Detect which cell encompasses the target text, then output its [x, y] center coordinate. 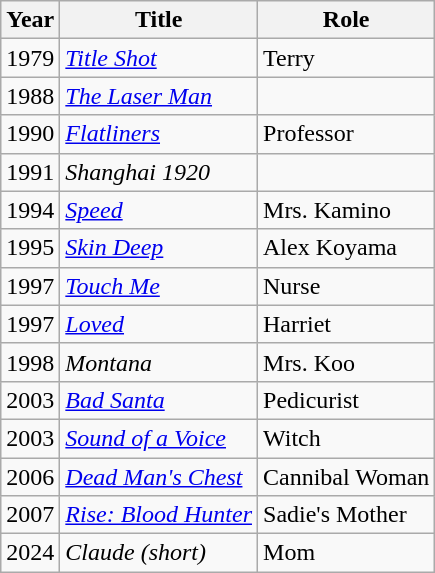
Cannibal Woman [346, 477]
1994 [30, 210]
Mrs. Koo [346, 362]
Skin Deep [159, 248]
1995 [30, 248]
Professor [346, 134]
Loved [159, 324]
Alex Koyama [346, 248]
Rise: Blood Hunter [159, 515]
Title [159, 20]
Terry [346, 58]
Mom [346, 553]
Title Shot [159, 58]
1990 [30, 134]
Shanghai 1920 [159, 172]
Harriet [346, 324]
2006 [30, 477]
Sound of a Voice [159, 438]
Bad Santa [159, 400]
Speed [159, 210]
Claude (short) [159, 553]
Flatliners [159, 134]
Sadie's Mother [346, 515]
Role [346, 20]
Year [30, 20]
2024 [30, 553]
Montana [159, 362]
Pedicurist [346, 400]
Witch [346, 438]
1988 [30, 96]
2007 [30, 515]
Nurse [346, 286]
1979 [30, 58]
The Laser Man [159, 96]
1991 [30, 172]
Touch Me [159, 286]
1998 [30, 362]
Mrs. Kamino [346, 210]
Dead Man's Chest [159, 477]
